Search for the cell housing the specified text and yield its [X, Y] center coordinate. 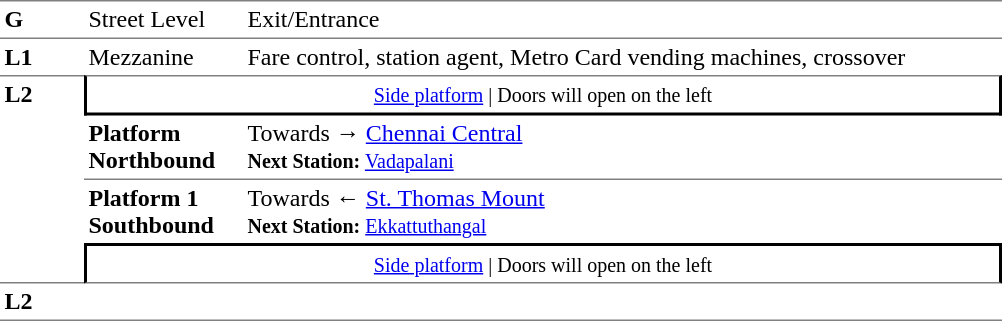
Fare control, station agent, Metro Card vending machines, crossover [622, 57]
G [42, 20]
Towards → Chennai CentralNext Station: Vadapalani [622, 148]
Towards ← St. Thomas MountNext Station: Ekkattuthangal [622, 212]
L1 [42, 57]
Street Level [164, 20]
Platform 1Southbound [164, 212]
Platform Northbound [164, 148]
Mezzanine [164, 57]
Exit/Entrance [622, 20]
L2 [42, 179]
